Provide the [x, y] coordinate of the cell's center where the given text is located.  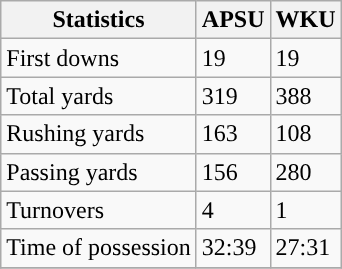
156 [233, 172]
Total yards [99, 96]
388 [306, 96]
163 [233, 134]
Rushing yards [99, 134]
4 [233, 210]
1 [306, 210]
Time of possession [99, 248]
Passing yards [99, 172]
First downs [99, 58]
Statistics [99, 20]
319 [233, 96]
APSU [233, 20]
108 [306, 134]
280 [306, 172]
27:31 [306, 248]
32:39 [233, 248]
WKU [306, 20]
Turnovers [99, 210]
